Search for the cell housing the specified text and yield its (X, Y) center coordinate. 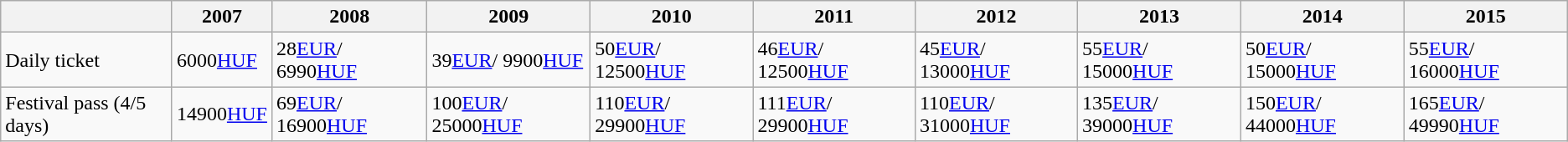
135EUR/ 39000HUF (1159, 114)
2010 (672, 17)
50EUR/ 12500HUF (672, 60)
2013 (1159, 17)
69EUR/ 16900HUF (348, 114)
55EUR/ 16000HUF (1486, 60)
2011 (834, 17)
55EUR/ 15000HUF (1159, 60)
39EUR/ 9900HUF (509, 60)
111EUR/ 29900HUF (834, 114)
2014 (1322, 17)
150EUR/ 44000HUF (1322, 114)
100EUR/ 25000HUF (509, 114)
Festival pass (4/5 days) (87, 114)
110EUR/ 31000HUF (996, 114)
2015 (1486, 17)
165EUR/ 49990HUF (1486, 114)
6000HUF (221, 60)
50EUR/ 15000HUF (1322, 60)
Daily ticket (87, 60)
2012 (996, 17)
2009 (509, 17)
2007 (221, 17)
2008 (348, 17)
14900HUF (221, 114)
46EUR/ 12500HUF (834, 60)
45EUR/ 13000HUF (996, 60)
28EUR/ 6990HUF (348, 60)
110EUR/ 29900HUF (672, 114)
